Determine the [x, y] coordinate at the center of the cell enclosing the given text.  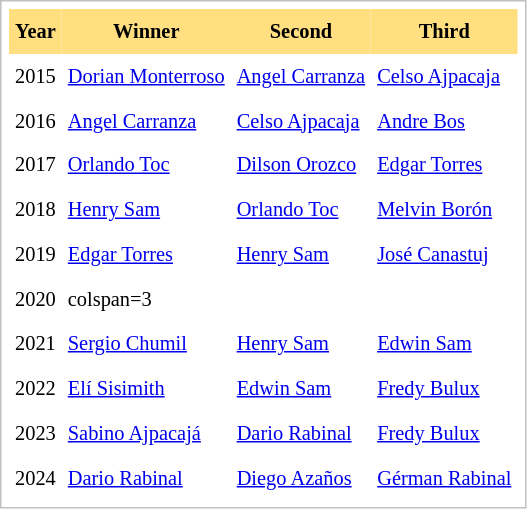
2023 [36, 434]
2015 [36, 76]
2024 [36, 478]
2021 [36, 344]
Year [36, 32]
Andre Bos [444, 120]
colspan=3 [146, 300]
Elí Sisimith [146, 388]
Gérman Rabinal [444, 478]
Dilson Orozco [302, 166]
2022 [36, 388]
José Canastuj [444, 254]
Second [302, 32]
Diego Azaños [302, 478]
2018 [36, 210]
2017 [36, 166]
Sergio Chumil [146, 344]
Dorian Monterroso [146, 76]
Melvin Borón [444, 210]
Winner [146, 32]
Sabino Ajpacajá [146, 434]
2019 [36, 254]
Third [444, 32]
2016 [36, 120]
2020 [36, 300]
